Identify which cell holds the provided text, then report its [x, y] central coordinate. 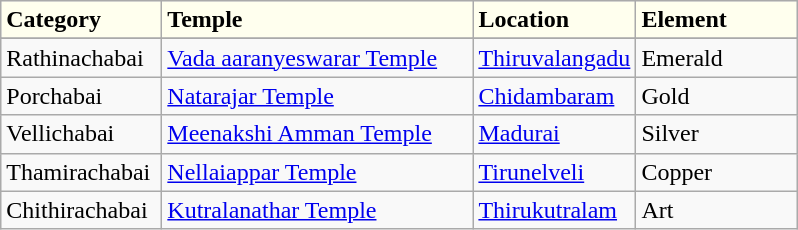
Emerald [716, 58]
Chidambaram [554, 96]
Silver [716, 134]
Art [716, 210]
Vada aaranyeswarar Temple [318, 58]
Kutralanathar Temple [318, 210]
Category [82, 20]
Meenakshi Amman Temple [318, 134]
Thiruvalangadu [554, 58]
Copper [716, 172]
Thamirachabai [82, 172]
Natarajar Temple [318, 96]
Tirunelveli [554, 172]
Thirukutralam [554, 210]
Element [716, 20]
Vellichabai [82, 134]
Nellaiappar Temple [318, 172]
Porchabai [82, 96]
Location [554, 20]
Gold [716, 96]
Rathinachabai [82, 58]
Temple [318, 20]
Madurai [554, 134]
Chithirachabai [82, 210]
